Provide the (x, y) coordinate of the cell's center where the given text is located.  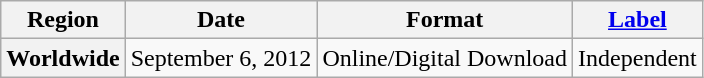
Label (638, 20)
Format (445, 20)
September 6, 2012 (221, 58)
Date (221, 20)
Region (63, 20)
Worldwide (63, 58)
Independent (638, 58)
Online/Digital Download (445, 58)
